Find where the given text appears and provide that cell's center as (x, y) coordinate. 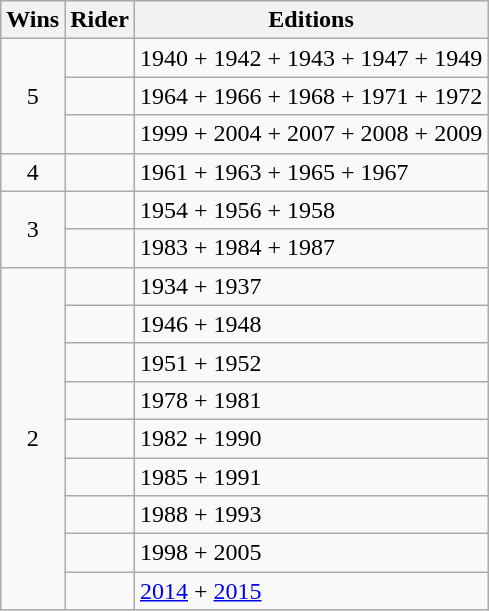
1951 + 1952 (310, 362)
1998 + 2005 (310, 553)
1961 + 1963 + 1965 + 1967 (310, 172)
5 (33, 96)
1983 + 1984 + 1987 (310, 248)
1988 + 1993 (310, 515)
1978 + 1981 (310, 400)
3 (33, 229)
2014 + 2015 (310, 591)
4 (33, 172)
Editions (310, 20)
1999 + 2004 + 2007 + 2008 + 2009 (310, 134)
Rider (100, 20)
1934 + 1937 (310, 286)
1982 + 1990 (310, 438)
1985 + 1991 (310, 477)
Wins (33, 20)
1940 + 1942 + 1943 + 1947 + 1949 (310, 58)
2 (33, 438)
1964 + 1966 + 1968 + 1971 + 1972 (310, 96)
1954 + 1956 + 1958 (310, 210)
1946 + 1948 (310, 324)
